Detect which cell encompasses the target text, then output its (x, y) center coordinate. 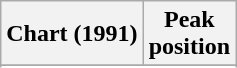
Chart (1991) (72, 34)
Peakposition (189, 34)
